Search for the cell housing the specified text and yield its (x, y) center coordinate. 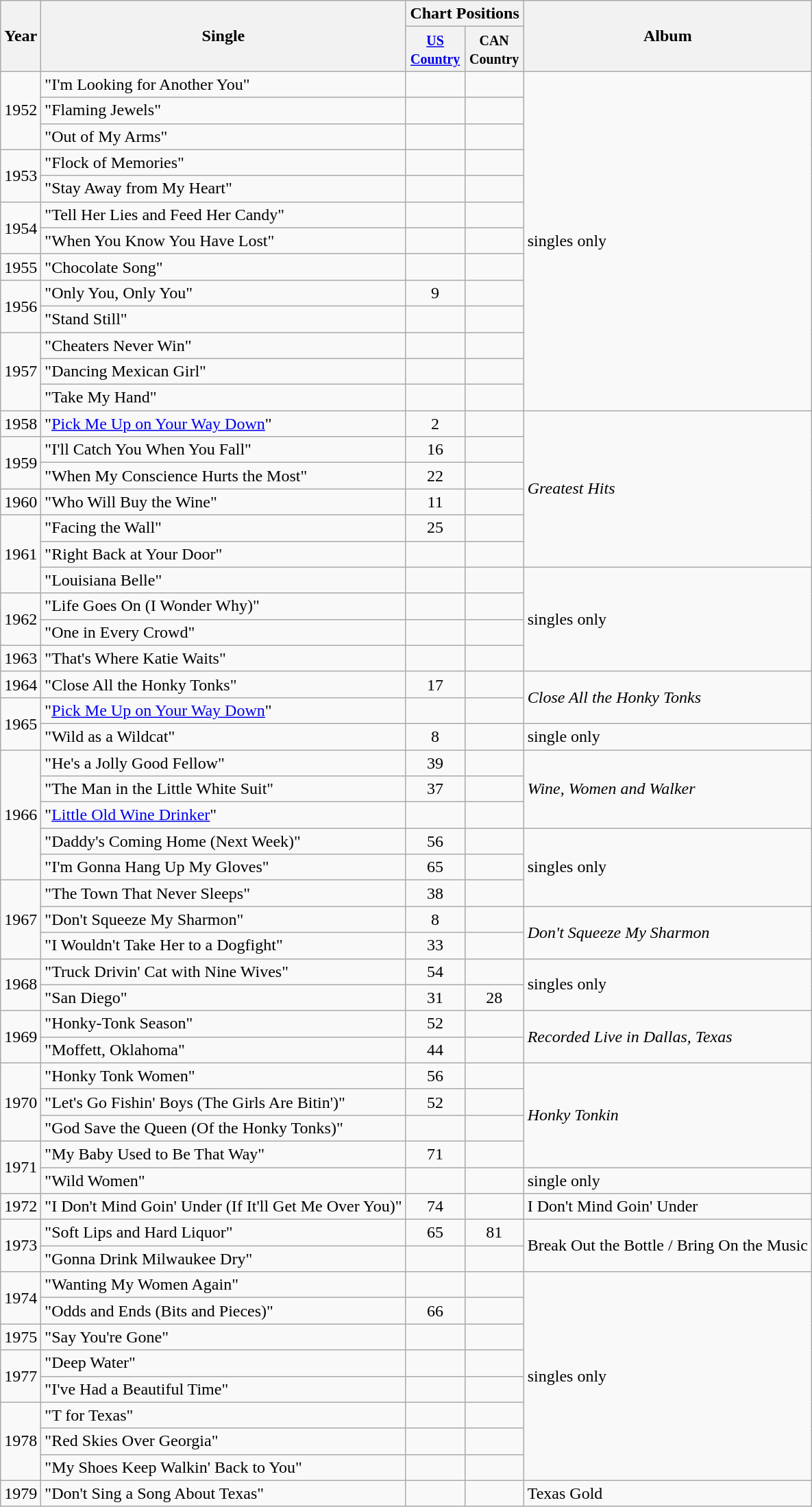
"I'm Gonna Hang Up My Gloves" (223, 867)
"Tell Her Lies and Feed Her Candy" (223, 215)
33 (435, 945)
"Wild Women" (223, 1180)
"I'll Catch You When You Fall" (223, 450)
17 (435, 684)
Break Out the Bottle / Bring On the Music (667, 1246)
"Stay Away from My Heart" (223, 189)
1974 (21, 1298)
"My Baby Used to Be That Way" (223, 1154)
1968 (21, 985)
"One in Every Crowd" (223, 632)
"Life Goes On (I Wonder Why)" (223, 606)
"He's a Jolly Good Fellow" (223, 763)
Album (667, 36)
"I Wouldn't Take Her to a Dogfight" (223, 945)
"Wild as a Wildcat" (223, 736)
Wine, Women and Walker (667, 789)
"Louisiana Belle" (223, 580)
"I've Had a Beautiful Time" (223, 1389)
"The Town That Never Sleeps" (223, 893)
Close All the Honky Tonks (667, 697)
74 (435, 1207)
"Stand Still" (223, 319)
"Truck Drivin' Cat with Nine Wives" (223, 972)
11 (435, 502)
"Only You, Only You" (223, 293)
1979 (21, 1493)
"The Man in the Little White Suit" (223, 789)
"I Don't Mind Goin' Under (If It'll Get Me Over You)" (223, 1207)
"When You Know You Have Lost" (223, 241)
"Flock of Memories" (223, 162)
"Flaming Jewels" (223, 110)
1953 (21, 176)
Single (223, 36)
"Out of My Arms" (223, 136)
9 (435, 293)
"Right Back at Your Door" (223, 554)
1978 (21, 1441)
"Honky Tonk Women" (223, 1076)
1954 (21, 228)
"Gonna Drink Milwaukee Dry" (223, 1259)
1955 (21, 267)
1973 (21, 1246)
22 (435, 476)
"Wanting My Women Again" (223, 1285)
1965 (21, 723)
1956 (21, 306)
"Daddy's Coming Home (Next Week)" (223, 841)
25 (435, 528)
1952 (21, 110)
Honky Tonkin (667, 1115)
US Country (435, 49)
28 (494, 998)
"Facing the Wall" (223, 528)
31 (435, 998)
66 (435, 1311)
"Close All the Honky Tonks" (223, 684)
"Red Skies Over Georgia" (223, 1441)
"Odds and Ends (Bits and Pieces)" (223, 1311)
"When My Conscience Hurts the Most" (223, 476)
"Soft Lips and Hard Liquor" (223, 1233)
"T for Texas" (223, 1415)
"Dancing Mexican Girl" (223, 372)
"Little Old Wine Drinker" (223, 815)
"Honky-Tonk Season" (223, 1024)
I Don't Mind Goin' Under (667, 1207)
Year (21, 36)
"Say You're Gone" (223, 1337)
1959 (21, 463)
"Chocolate Song" (223, 267)
"Take My Hand" (223, 398)
1961 (21, 554)
"San Diego" (223, 998)
Don't Squeeze My Sharmon (667, 932)
71 (435, 1154)
16 (435, 450)
38 (435, 893)
"Cheaters Never Win" (223, 345)
"Don't Squeeze My Sharmon" (223, 919)
39 (435, 763)
2 (435, 424)
"Deep Water" (223, 1363)
Greatest Hits (667, 489)
54 (435, 972)
Texas Gold (667, 1493)
1970 (21, 1102)
1975 (21, 1337)
1971 (21, 1167)
1964 (21, 684)
Recorded Live in Dallas, Texas (667, 1037)
"Let's Go Fishin' Boys (The Girls Are Bitin')" (223, 1102)
81 (494, 1233)
1972 (21, 1207)
1958 (21, 424)
37 (435, 789)
"God Save the Queen (Of the Honky Tonks)" (223, 1128)
1963 (21, 658)
1967 (21, 919)
"That's Where Katie Waits" (223, 658)
CAN Country (494, 49)
44 (435, 1050)
1962 (21, 619)
1977 (21, 1376)
"Moffett, Oklahoma" (223, 1050)
Chart Positions (465, 14)
1966 (21, 815)
1969 (21, 1037)
"I'm Looking for Another You" (223, 84)
"Who Will Buy the Wine" (223, 502)
1957 (21, 371)
1960 (21, 502)
"My Shoes Keep Walkin' Back to You" (223, 1467)
"Don't Sing a Song About Texas" (223, 1493)
